Return (X, Y) of the center of cell containing provided text 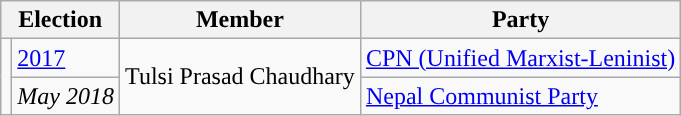
Tulsi Prasad Chaudhary (240, 77)
Party (520, 20)
May 2018 (66, 96)
Election (60, 20)
2017 (66, 58)
CPN (Unified Marxist-Leninist) (520, 58)
Nepal Communist Party (520, 96)
Member (240, 20)
